From the cell containing the given text, extract its center point as [x, y] coordinate. 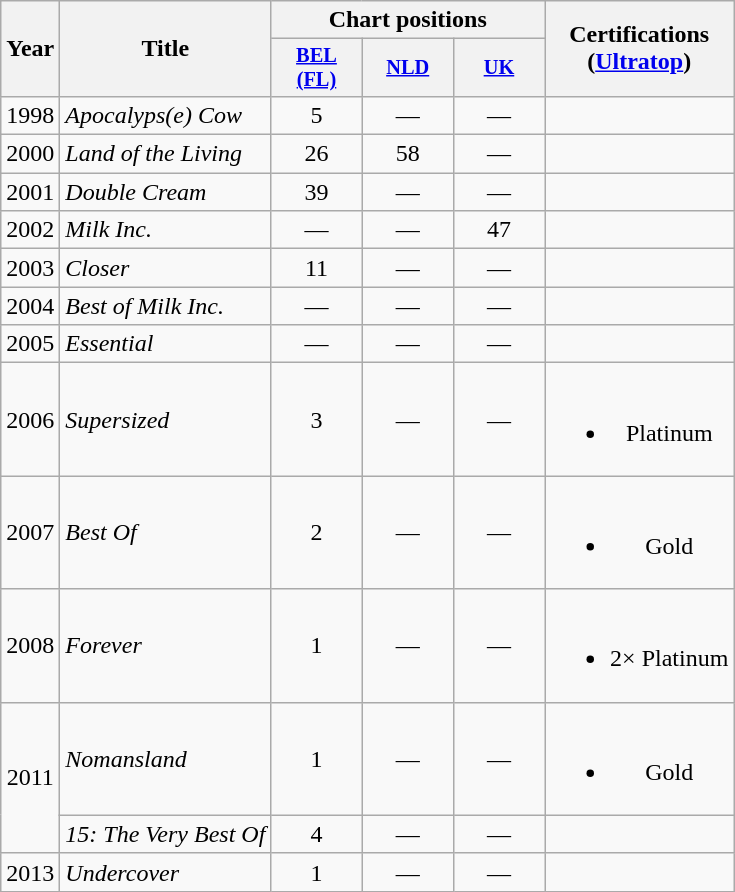
Year [30, 49]
3 [316, 420]
2003 [30, 268]
2002 [30, 230]
Certifications(Ultratop) [640, 49]
2000 [30, 154]
Apocalyps(e) Cow [166, 115]
4 [316, 834]
47 [498, 230]
BEL(FL) [316, 68]
Essential [166, 344]
Double Cream [166, 192]
2× Platinum [640, 646]
Platinum [640, 420]
Land of the Living [166, 154]
39 [316, 192]
Supersized [166, 420]
NLD [408, 68]
2006 [30, 420]
Best of Milk Inc. [166, 306]
26 [316, 154]
Title [166, 49]
2007 [30, 532]
2011 [30, 778]
Chart positions [408, 20]
5 [316, 115]
58 [408, 154]
UK [498, 68]
Milk Inc. [166, 230]
1998 [30, 115]
2008 [30, 646]
2005 [30, 344]
2 [316, 532]
Best Of [166, 532]
Closer [166, 268]
2013 [30, 872]
15: The Very Best Of [166, 834]
Forever [166, 646]
Nomansland [166, 758]
2001 [30, 192]
11 [316, 268]
2004 [30, 306]
Undercover [166, 872]
